Locate the cell with the specified text and output its (x, y) center coordinate. 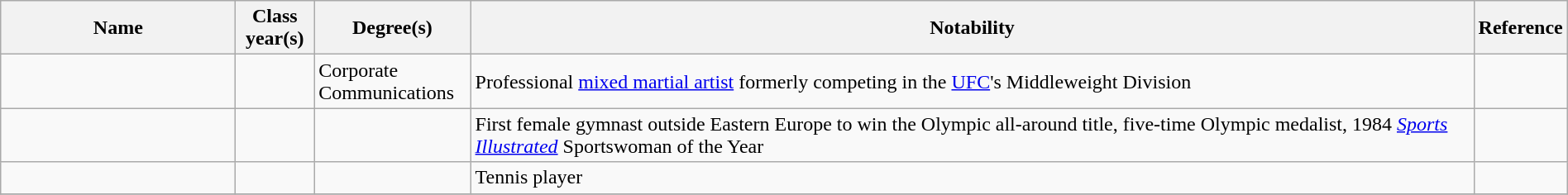
Tennis player (973, 178)
Notability (973, 28)
Reference (1520, 28)
Corporate Communications (392, 81)
Name (118, 28)
Class year(s) (275, 28)
Professional mixed martial artist formerly competing in the UFC's Middleweight Division (973, 81)
Degree(s) (392, 28)
